Return the (X, Y) coordinate for the center point of the cell that contains the specified text.  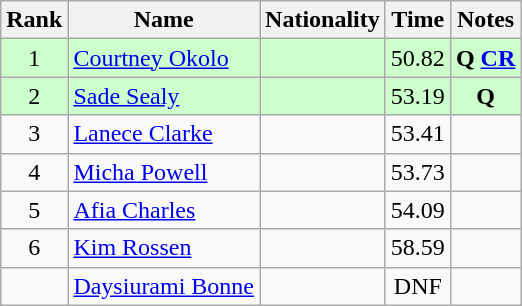
50.82 (418, 58)
Q CR (485, 58)
Micha Powell (164, 172)
Kim Rossen (164, 248)
Nationality (323, 20)
54.09 (418, 210)
Courtney Okolo (164, 58)
Q (485, 96)
Name (164, 20)
53.41 (418, 134)
Time (418, 20)
Rank (34, 20)
Lanece Clarke (164, 134)
6 (34, 248)
3 (34, 134)
Afia Charles (164, 210)
1 (34, 58)
Daysiurami Bonne (164, 286)
58.59 (418, 248)
4 (34, 172)
53.73 (418, 172)
Notes (485, 20)
5 (34, 210)
DNF (418, 286)
2 (34, 96)
Sade Sealy (164, 96)
53.19 (418, 96)
